For the text-containing cell, return its midpoint in (X, Y) coordinate format. 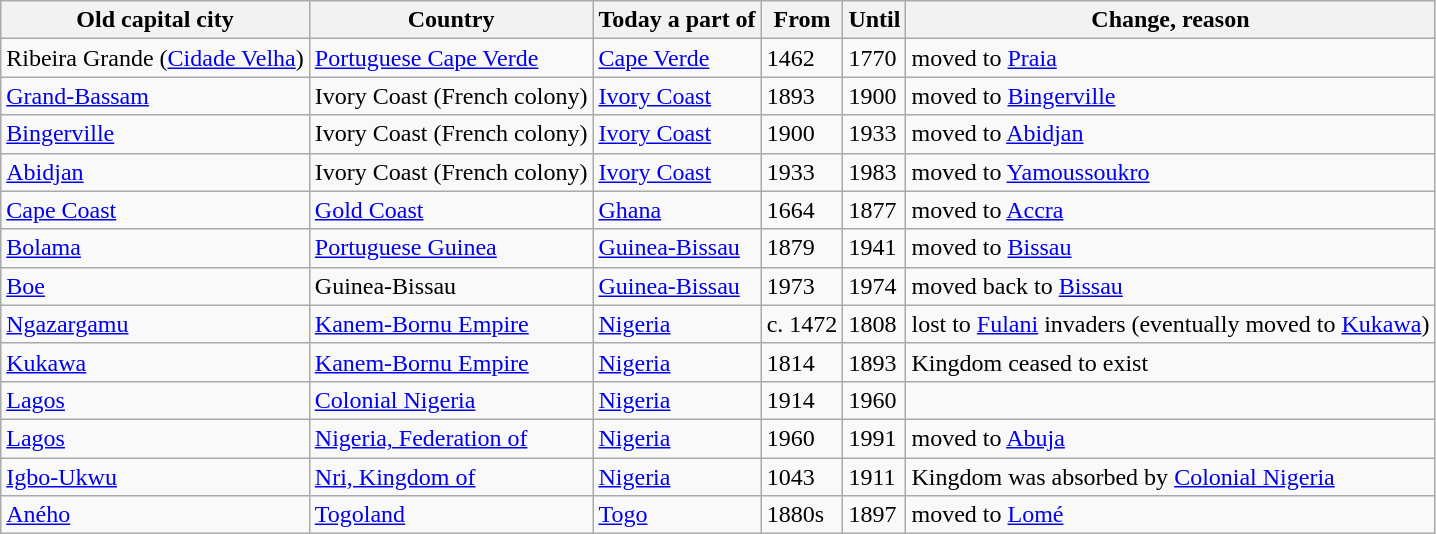
1462 (802, 58)
1983 (874, 172)
moved to Abidjan (1170, 134)
1770 (874, 58)
Grand-Bassam (156, 96)
moved to Bingerville (1170, 96)
lost to Fulani invaders (eventually moved to Kukawa) (1170, 324)
1991 (874, 438)
Ghana (677, 210)
moved to Bissau (1170, 248)
1808 (874, 324)
Nigeria, Federation of (451, 438)
Ngazargamu (156, 324)
Togoland (451, 515)
Ribeira Grande (Cidade Velha) (156, 58)
1914 (802, 400)
Togo (677, 515)
Change, reason (1170, 20)
Nri, Kingdom of (451, 477)
1043 (802, 477)
1814 (802, 362)
moved to Lomé (1170, 515)
1974 (874, 286)
1941 (874, 248)
Bolama (156, 248)
moved to Abuja (1170, 438)
Today a part of (677, 20)
c. 1472 (802, 324)
moved to Yamoussoukro (1170, 172)
moved back to Bissau (1170, 286)
Igbo-Ukwu (156, 477)
Colonial Nigeria (451, 400)
Aného (156, 515)
Old capital city (156, 20)
Country (451, 20)
From (802, 20)
Portuguese Cape Verde (451, 58)
Portuguese Guinea (451, 248)
Bingerville (156, 134)
moved to Praia (1170, 58)
Boe (156, 286)
Kukawa (156, 362)
Cape Verde (677, 58)
Gold Coast (451, 210)
Kingdom ceased to exist (1170, 362)
1664 (802, 210)
Cape Coast (156, 210)
1973 (802, 286)
1880s (802, 515)
moved to Accra (1170, 210)
1911 (874, 477)
Abidjan (156, 172)
1877 (874, 210)
Kingdom was absorbed by Colonial Nigeria (1170, 477)
1897 (874, 515)
1879 (802, 248)
Until (874, 20)
